Pinpoint the cell where the given text exists, returning its [x, y] midpoint coordinate. 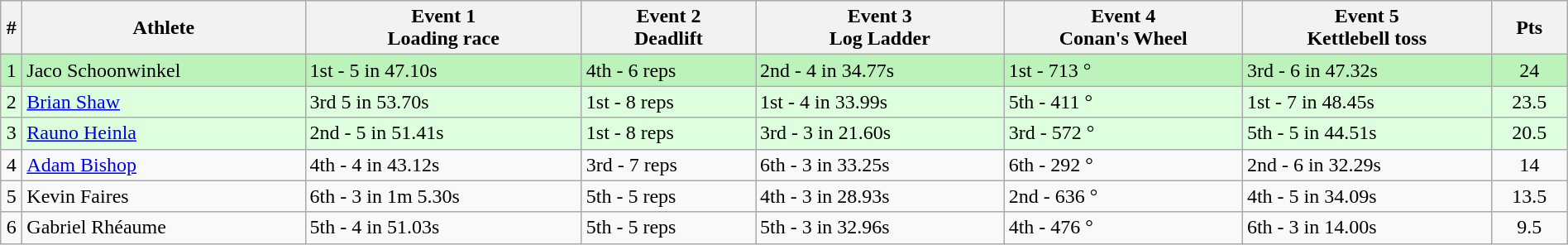
5th - 5 in 44.51s [1366, 133]
20.5 [1529, 133]
1st - 713 ° [1123, 70]
2nd - 6 in 32.29s [1366, 165]
4th - 6 reps [668, 70]
6 [12, 228]
6th - 3 in 33.25s [880, 165]
3rd 5 in 53.70s [443, 102]
Jaco Schoonwinkel [164, 70]
3 [12, 133]
4th - 476 ° [1123, 228]
3rd - 572 ° [1123, 133]
6th - 292 ° [1123, 165]
4th - 3 in 28.93s [880, 196]
Brian Shaw [164, 102]
2nd - 4 in 34.77s [880, 70]
Pts [1529, 28]
5th - 4 in 51.03s [443, 228]
Event 1Loading race [443, 28]
6th - 3 in 14.00s [1366, 228]
2nd - 636 ° [1123, 196]
5 [12, 196]
Adam Bishop [164, 165]
3rd - 7 reps [668, 165]
14 [1529, 165]
5th - 411 ° [1123, 102]
1st - 7 in 48.45s [1366, 102]
3rd - 6 in 47.32s [1366, 70]
3rd - 3 in 21.60s [880, 133]
Gabriel Rhéaume [164, 228]
1st - 5 in 47.10s [443, 70]
# [12, 28]
2 [12, 102]
23.5 [1529, 102]
Event 2Deadlift [668, 28]
13.5 [1529, 196]
6th - 3 in 1m 5.30s [443, 196]
5th - 3 in 32.96s [880, 228]
Rauno Heinla [164, 133]
24 [1529, 70]
4 [12, 165]
Event 3Log Ladder [880, 28]
9.5 [1529, 228]
4th - 5 in 34.09s [1366, 196]
1 [12, 70]
2nd - 5 in 51.41s [443, 133]
4th - 4 in 43.12s [443, 165]
Kevin Faires [164, 196]
1st - 4 in 33.99s [880, 102]
Athlete [164, 28]
Event 5Kettlebell toss [1366, 28]
Event 4Conan's Wheel [1123, 28]
